From the cell containing the given text, extract its center point as [X, Y] coordinate. 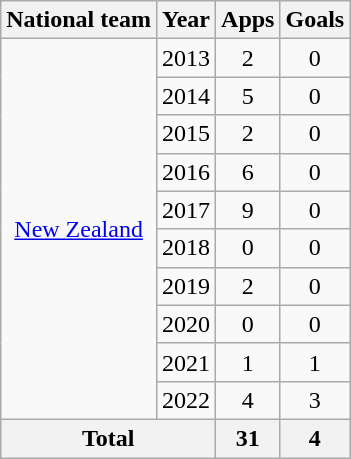
2017 [186, 210]
2014 [186, 96]
5 [248, 96]
3 [315, 400]
2020 [186, 324]
2016 [186, 172]
9 [248, 210]
Total [108, 438]
2015 [186, 134]
2018 [186, 248]
2019 [186, 286]
6 [248, 172]
2021 [186, 362]
New Zealand [79, 230]
Goals [315, 20]
Apps [248, 20]
2013 [186, 58]
National team [79, 20]
2022 [186, 400]
31 [248, 438]
Year [186, 20]
